Capture the cell that displays the provided text and extract its (X, Y) central coordinate. 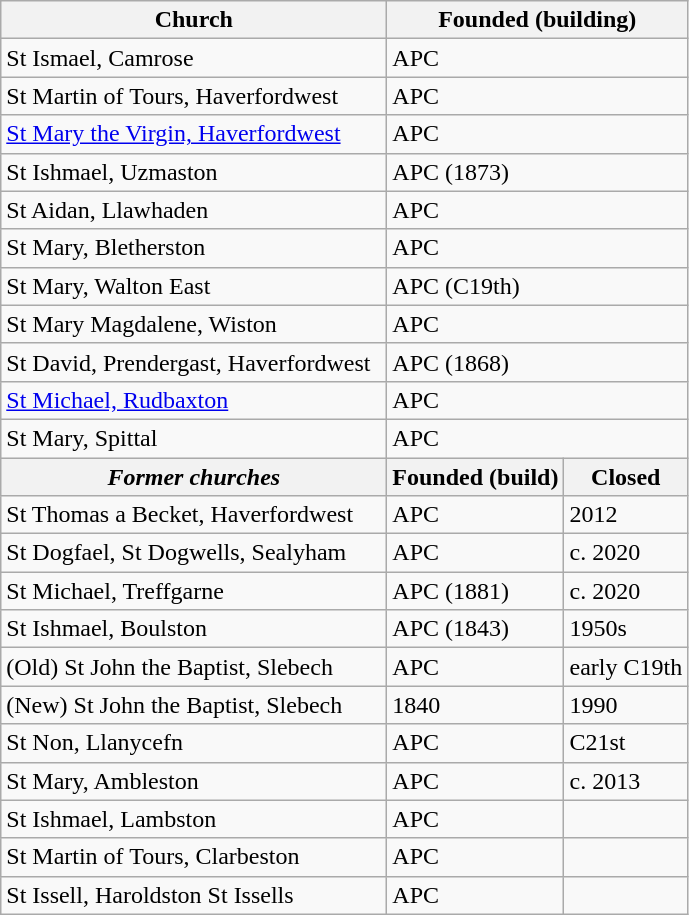
C21st (626, 743)
St Ishmael, Lambston (194, 819)
APC (1873) (538, 172)
St Martin of Tours, Haverfordwest (194, 96)
St Ismael, Camrose (194, 58)
APC (1843) (476, 629)
early C19th (626, 667)
St Ishmael, Uzmaston (194, 172)
Closed (626, 477)
St Issell, Haroldston St Issells (194, 895)
APC (1881) (476, 591)
Founded (building) (538, 20)
(New) St John the Baptist, Slebech (194, 705)
St David, Prendergast, Haverfordwest (194, 362)
St Non, Llanycefn (194, 743)
St Ishmael, Boulston (194, 629)
APC (C19th) (538, 286)
1840 (476, 705)
St Michael, Rudbaxton (194, 400)
St Dogfael, St Dogwells, Sealyham (194, 553)
St Thomas a Becket, Haverfordwest (194, 515)
St Mary, Spittal (194, 438)
Former churches (194, 477)
Founded (build) (476, 477)
St Martin of Tours, Clarbeston (194, 857)
APC (1868) (538, 362)
St Aidan, Llawhaden (194, 210)
(Old) St John the Baptist, Slebech (194, 667)
Church (194, 20)
1950s (626, 629)
St Michael, Treffgarne (194, 591)
2012 (626, 515)
St Mary, Ambleston (194, 781)
1990 (626, 705)
St Mary, Walton East (194, 286)
St Mary, Bletherston (194, 248)
c. 2013 (626, 781)
St Mary the Virgin, Haverfordwest (194, 134)
St Mary Magdalene, Wiston (194, 324)
